Return the [X, Y] coordinate for the center point of the cell that contains the specified text.  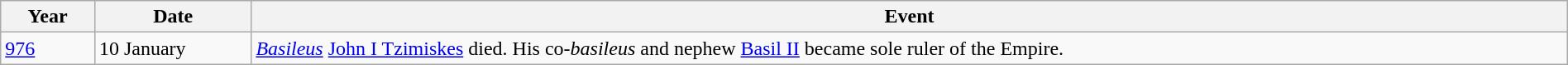
Year [48, 17]
Basileus John I Tzimiskes died. His co-basileus and nephew Basil II became sole ruler of the Empire. [910, 48]
Event [910, 17]
Date [172, 17]
10 January [172, 48]
976 [48, 48]
